Provide the [X, Y] coordinate of the cell's center where the given text is located.  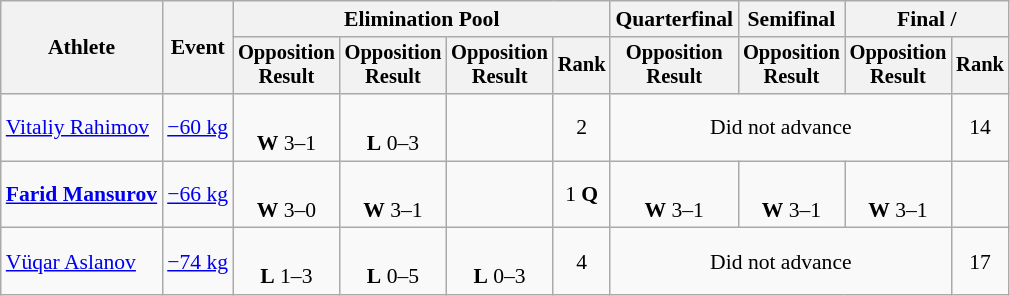
Elimination Pool [422, 19]
Athlete [82, 48]
L 1–3 [286, 262]
−60 kg [198, 128]
L 0–5 [394, 262]
Farid Mansurov [82, 194]
Vitaliy Rahimov [82, 128]
−66 kg [198, 194]
Quarterfinal [674, 19]
4 [582, 262]
Final / [927, 19]
1 Q [582, 194]
2 [582, 128]
Event [198, 48]
W 3–0 [286, 194]
Semifinal [792, 19]
17 [980, 262]
−74 kg [198, 262]
Vüqar Aslanov [82, 262]
14 [980, 128]
